Scan for the cell matching the given text and deliver its (x, y) coordinate at center. 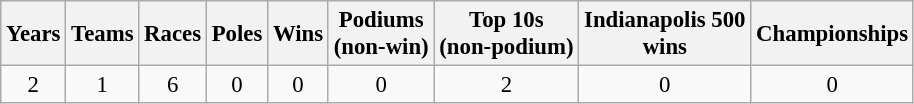
1 (102, 85)
Years (34, 34)
Indianapolis 500wins (665, 34)
Podiums(non-win) (381, 34)
Teams (102, 34)
Wins (298, 34)
Top 10s(non-podium) (506, 34)
Races (173, 34)
Championships (832, 34)
6 (173, 85)
Poles (236, 34)
